From the cell containing the given text, extract its center point as (x, y) coordinate. 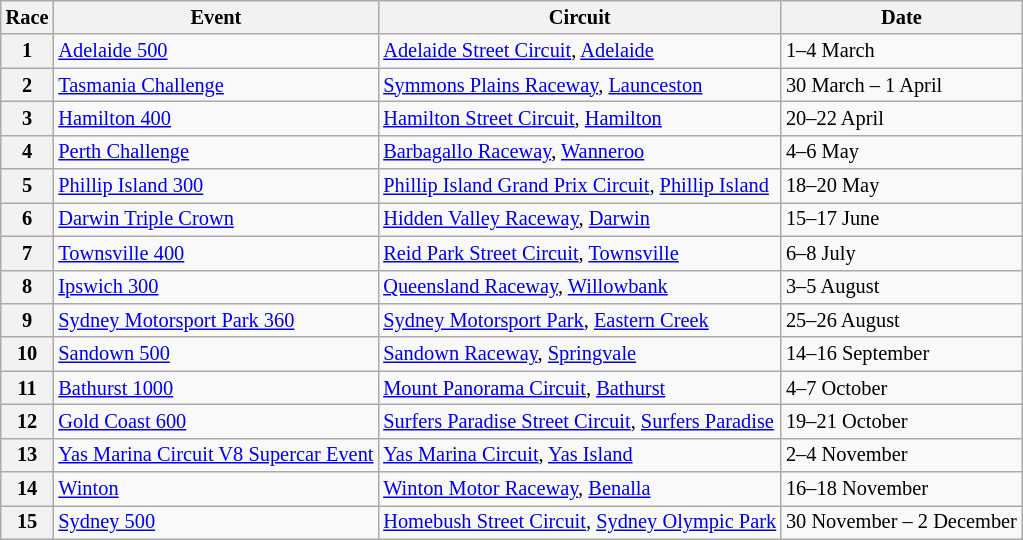
1 (28, 51)
4–6 May (902, 152)
Darwin Triple Crown (216, 219)
Adelaide Street Circuit, Adelaide (580, 51)
30 March – 1 April (902, 85)
15 (28, 522)
Symmons Plains Raceway, Launceston (580, 85)
15–17 June (902, 219)
6 (28, 219)
Sandown 500 (216, 354)
25–26 August (902, 320)
Gold Coast 600 (216, 421)
Race (28, 17)
Reid Park Street Circuit, Townsville (580, 253)
19–21 October (902, 421)
3–5 August (902, 287)
2 (28, 85)
Perth Challenge (216, 152)
Bathurst 1000 (216, 388)
Surfers Paradise Street Circuit, Surfers Paradise (580, 421)
Tasmania Challenge (216, 85)
Queensland Raceway, Willowbank (580, 287)
6–8 July (902, 253)
Sydney 500 (216, 522)
8 (28, 287)
7 (28, 253)
Townsville 400 (216, 253)
Winton Motor Raceway, Benalla (580, 489)
Homebush Street Circuit, Sydney Olympic Park (580, 522)
4–7 October (902, 388)
Winton (216, 489)
Ipswich 300 (216, 287)
18–20 May (902, 186)
14 (28, 489)
Hamilton 400 (216, 118)
13 (28, 455)
2–4 November (902, 455)
Event (216, 17)
Hidden Valley Raceway, Darwin (580, 219)
Date (902, 17)
Phillip Island Grand Prix Circuit, Phillip Island (580, 186)
Circuit (580, 17)
1–4 March (902, 51)
16–18 November (902, 489)
Yas Marina Circuit V8 Supercar Event (216, 455)
3 (28, 118)
30 November – 2 December (902, 522)
14–16 September (902, 354)
11 (28, 388)
Sydney Motorsport Park, Eastern Creek (580, 320)
5 (28, 186)
9 (28, 320)
10 (28, 354)
20–22 April (902, 118)
Yas Marina Circuit, Yas Island (580, 455)
Sydney Motorsport Park 360 (216, 320)
Barbagallo Raceway, Wanneroo (580, 152)
Mount Panorama Circuit, Bathurst (580, 388)
Sandown Raceway, Springvale (580, 354)
Phillip Island 300 (216, 186)
Hamilton Street Circuit, Hamilton (580, 118)
12 (28, 421)
4 (28, 152)
Adelaide 500 (216, 51)
